Identify which cell holds the provided text, then report its (X, Y) central coordinate. 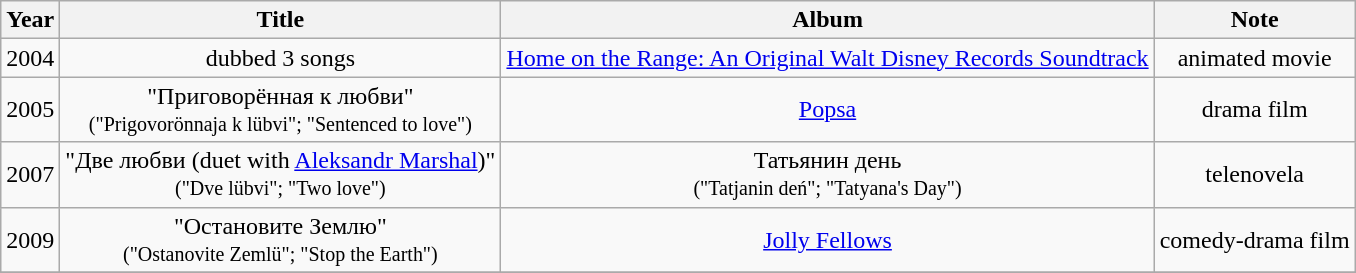
2004 (30, 58)
Title (280, 20)
"Две любви (duet with Aleksandr Marshal)" ("Dve lübvi"; "Two love") (280, 174)
Jolly Fellows (828, 240)
Popsa (828, 110)
2007 (30, 174)
Note (1254, 20)
2005 (30, 110)
2009 (30, 240)
Home on the Range: An Original Walt Disney Records Soundtrack (828, 58)
Татьянин день ("Tatjanin deń"; "Tatyana's Day") (828, 174)
dubbed 3 songs (280, 58)
drama film (1254, 110)
comedy-drama film (1254, 240)
"Приговорённая к любви" ("Prigovorönnaja k lübvi"; "Sentenced to love") (280, 110)
Album (828, 20)
Year (30, 20)
"Остановите Землю" ("Ostanovite Zemlü"; "Stop the Earth") (280, 240)
animated movie (1254, 58)
telenovela (1254, 174)
